Find where the given text appears and provide that cell's center as [X, Y] coordinate. 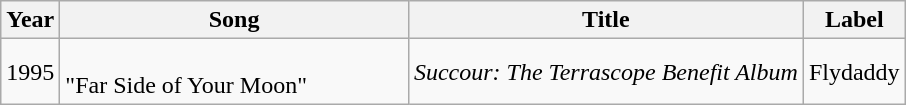
Succour: The Terrascope Benefit Album [606, 72]
Song [234, 20]
Year [30, 20]
Label [854, 20]
1995 [30, 72]
Flydaddy [854, 72]
Title [606, 20]
"Far Side of Your Moon" [234, 72]
